Search for the cell housing the specified text and yield its [x, y] center coordinate. 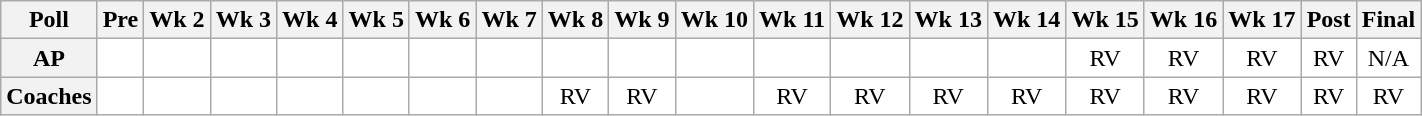
Wk 17 [1262, 20]
Wk 12 [870, 20]
AP [49, 58]
Wk 13 [948, 20]
Final [1388, 20]
Wk 5 [376, 20]
N/A [1388, 58]
Poll [49, 20]
Wk 14 [1026, 20]
Wk 11 [792, 20]
Wk 6 [442, 20]
Wk 7 [509, 20]
Pre [120, 20]
Wk 9 [642, 20]
Wk 16 [1183, 20]
Post [1328, 20]
Wk 2 [177, 20]
Coaches [49, 96]
Wk 3 [243, 20]
Wk 15 [1105, 20]
Wk 8 [575, 20]
Wk 10 [714, 20]
Wk 4 [310, 20]
